Output the [x, y] coordinate of the center of the cell containing the given text.  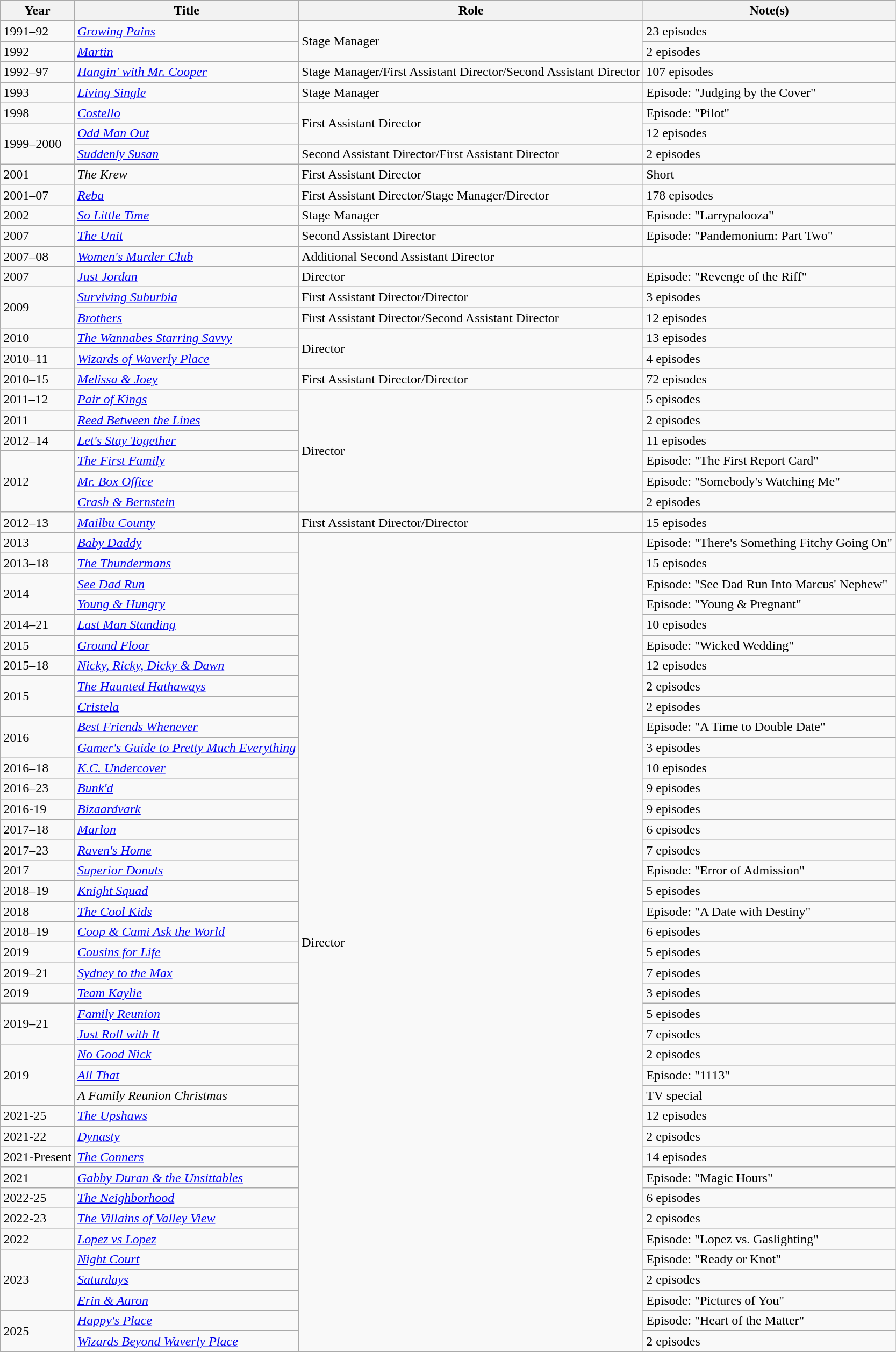
Episode: "Wicked Wedding" [770, 645]
Role [471, 11]
The Thundermans [186, 563]
Episode: "Revenge of the Riff" [770, 277]
Episode: "A Time to Double Date" [770, 727]
72 episodes [770, 379]
The Upshaws [186, 1116]
2017–23 [38, 850]
Pair of Kings [186, 400]
Episode: "A Date with Destiny" [770, 912]
The Krew [186, 174]
Episode: "Ready or Knot" [770, 1260]
2011 [38, 420]
The Cool Kids [186, 912]
Episode: "Young & Pregnant" [770, 604]
11 episodes [770, 440]
Episode: "Error of Admission" [770, 870]
107 episodes [770, 72]
Family Reunion [186, 1014]
K.C. Undercover [186, 768]
Suddenly Susan [186, 154]
Best Friends Whenever [186, 727]
2017–18 [38, 829]
Episode: "1113" [770, 1075]
Marlon [186, 829]
Cousins for Life [186, 952]
2012–14 [38, 440]
Gamer's Guide to Pretty Much Everything [186, 748]
2018 [38, 912]
Bunk'd [186, 788]
2016-19 [38, 809]
Coop & Cami Ask the World [186, 932]
See Dad Run [186, 584]
Surviving Suburbia [186, 297]
Knight Squad [186, 891]
Costello [186, 113]
Living Single [186, 92]
178 episodes [770, 195]
The Haunted Hathaways [186, 686]
Episode: "Pictures of You" [770, 1300]
1992 [38, 52]
4 episodes [770, 359]
Stage Manager/First Assistant Director/Second Assistant Director [471, 72]
Mr. Box Office [186, 481]
So Little Time [186, 215]
2014–21 [38, 625]
Ground Floor [186, 645]
1999–2000 [38, 144]
Last Man Standing [186, 625]
2010–15 [38, 379]
Night Court [186, 1260]
No Good Nick [186, 1055]
Brothers [186, 318]
2022 [38, 1239]
2002 [38, 215]
Nicky, Ricky, Dicky & Dawn [186, 666]
Odd Man Out [186, 133]
Reed Between the Lines [186, 420]
Bizaardvark [186, 809]
Short [770, 174]
Year [38, 11]
1998 [38, 113]
1991–92 [38, 31]
Melissa & Joey [186, 379]
2022-23 [38, 1218]
Sydney to the Max [186, 973]
2009 [38, 308]
2013–18 [38, 563]
First Assistant Director/Second Assistant Director [471, 318]
Reba [186, 195]
2007–08 [38, 257]
Growing Pains [186, 31]
TV special [770, 1095]
Dynasty [186, 1136]
Episode: "Somebody's Watching Me" [770, 481]
Just Roll with It [186, 1034]
Just Jordan [186, 277]
First Assistant Director/Stage Manager/Director [471, 195]
2021-22 [38, 1136]
2021-25 [38, 1116]
Wizards Beyond Waverly Place [186, 1341]
2021 [38, 1177]
The Neighborhood [186, 1198]
1993 [38, 92]
Superior Donuts [186, 870]
Episode: "Lopez vs. Gaslighting" [770, 1239]
Episode: "Magic Hours" [770, 1177]
Saturdays [186, 1280]
Erin & Aaron [186, 1300]
Martin [186, 52]
The First Family [186, 461]
2014 [38, 594]
1992–97 [38, 72]
Second Assistant Director/First Assistant Director [471, 154]
14 episodes [770, 1157]
The Unit [186, 236]
2016 [38, 737]
2016–18 [38, 768]
2025 [38, 1331]
2001–07 [38, 195]
Mailbu County [186, 522]
Episode: "Larrypalooza" [770, 215]
Cristela [186, 707]
2023 [38, 1280]
Episode: "There's Something Fitchy Going On" [770, 543]
2010 [38, 338]
Gabby Duran & the Unsittables [186, 1177]
Additional Second Assistant Director [471, 257]
The Wannabes Starring Savvy [186, 338]
Women's Murder Club [186, 257]
Lopez vs Lopez [186, 1239]
Happy's Place [186, 1321]
Second Assistant Director [471, 236]
2013 [38, 543]
The Conners [186, 1157]
Wizards of Waverly Place [186, 359]
Episode: "Judging by the Cover" [770, 92]
A Family Reunion Christmas [186, 1095]
2011–12 [38, 400]
All That [186, 1075]
Let's Stay Together [186, 440]
13 episodes [770, 338]
23 episodes [770, 31]
Episode: "Heart of the Matter" [770, 1321]
2017 [38, 870]
2016–23 [38, 788]
2001 [38, 174]
Episode: "Pilot" [770, 113]
Young & Hungry [186, 604]
Note(s) [770, 11]
Episode: "The First Report Card" [770, 461]
Raven's Home [186, 850]
2012 [38, 481]
Episode: "Pandemonium: Part Two" [770, 236]
2021-Present [38, 1157]
The Villains of Valley View [186, 1218]
2012–13 [38, 522]
Team Kaylie [186, 993]
Episode: "See Dad Run Into Marcus' Nephew" [770, 584]
Title [186, 11]
2015–18 [38, 666]
2010–11 [38, 359]
Hangin' with Mr. Cooper [186, 72]
Baby Daddy [186, 543]
Crash & Bernstein [186, 502]
2022-25 [38, 1198]
